Scan for the cell matching the given text and deliver its (x, y) coordinate at center. 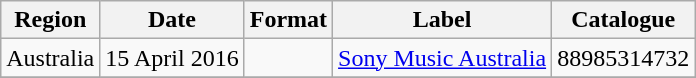
Label (442, 20)
Catalogue (624, 20)
Region (50, 20)
Format (288, 20)
88985314732 (624, 58)
Sony Music Australia (442, 58)
Australia (50, 58)
Date (172, 20)
15 April 2016 (172, 58)
